From the cell containing the given text, extract its center point as (x, y) coordinate. 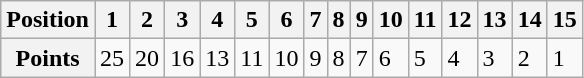
20 (148, 58)
25 (112, 58)
15 (564, 20)
Position (48, 20)
12 (460, 20)
14 (530, 20)
Points (48, 58)
16 (182, 58)
